Determine the (x, y) coordinate at the center of the cell enclosing the given text.  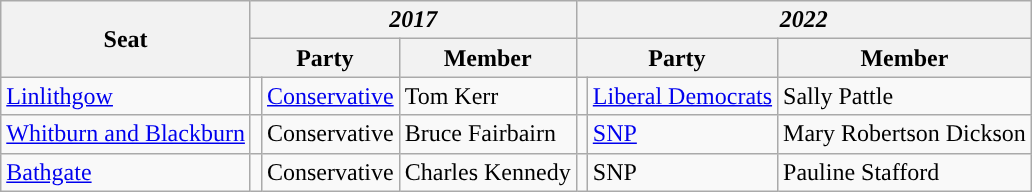
Bathgate (126, 172)
Sally Pattle (905, 96)
Whitburn and Blackburn (126, 134)
Tom Kerr (488, 96)
2022 (804, 20)
Pauline Stafford (905, 172)
Charles Kennedy (488, 172)
Bruce Fairbairn (488, 134)
Mary Robertson Dickson (905, 134)
2017 (413, 20)
Seat (126, 39)
Liberal Democrats (682, 96)
Linlithgow (126, 96)
